Provide the (x, y) coordinate of the cell's center where the given text is located.  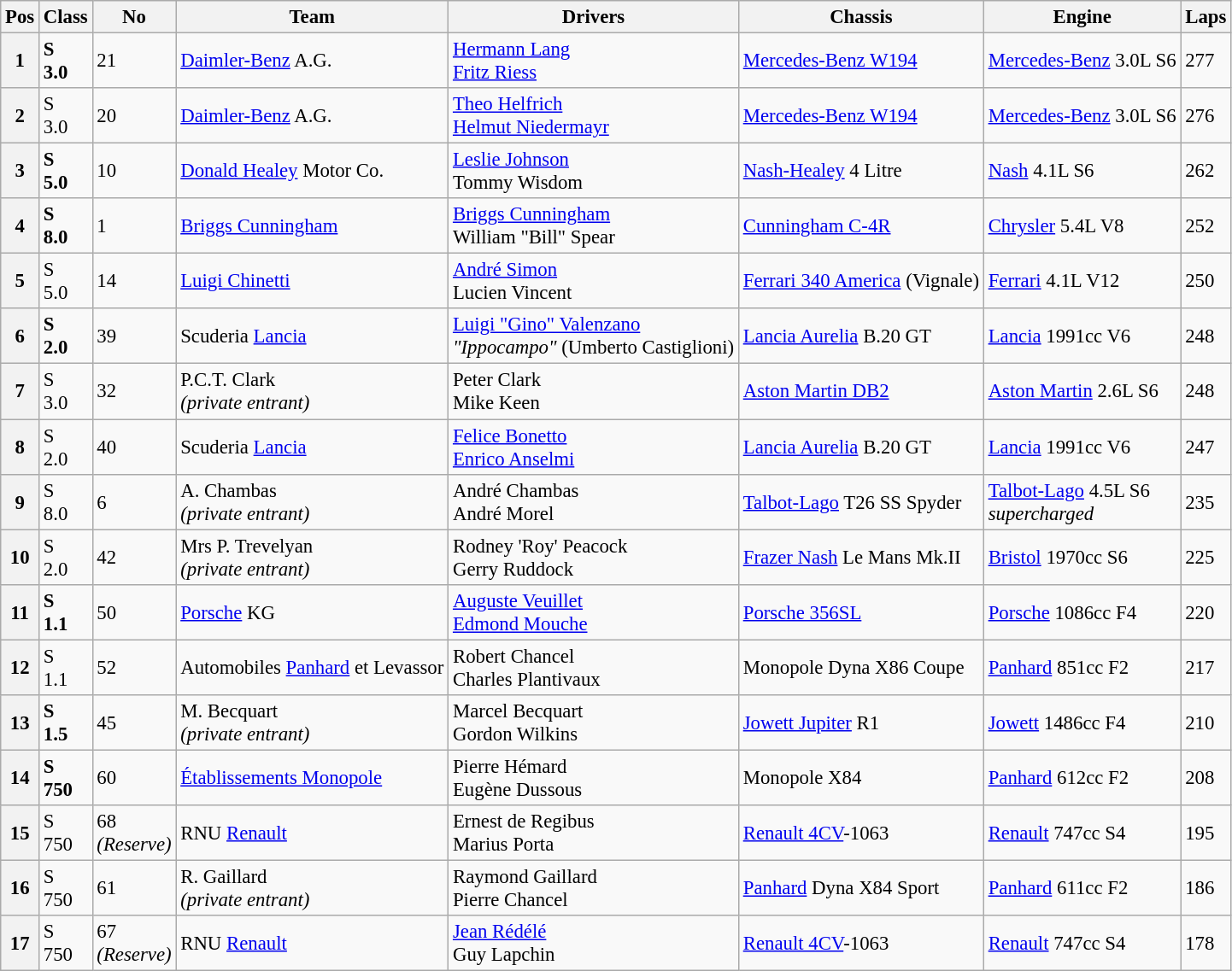
Frazer Nash Le Mans Mk.II (861, 557)
9 (21, 502)
2 (21, 116)
Class (67, 17)
Monopole Dyna X86 Coupe (861, 668)
Monopole X84 (861, 777)
Engine (1082, 17)
277 (1206, 61)
235 (1206, 502)
Luigi "Gino" Valenzano "Ippocampo" (Umberto Castiglioni) (594, 336)
42 (134, 557)
R. Gaillard(private entrant) (313, 888)
Briggs Cunningham (313, 225)
45 (134, 722)
Talbot-Lago T26 SS Spyder (861, 502)
262 (1206, 171)
21 (134, 61)
Automobiles Panhard et Levassor (313, 668)
Drivers (594, 17)
Rodney 'Roy' Peacock Gerry Ruddock (594, 557)
60 (134, 777)
Peter Clark Mike Keen (594, 391)
252 (1206, 225)
Jean Rédélé Guy Lapchin (594, 943)
3 (21, 171)
Felice Bonetto Enrico Anselmi (594, 447)
Ferrari 4.1L V12 (1082, 282)
250 (1206, 282)
Robert Chancel Charles Plantivaux (594, 668)
Nash 4.1L S6 (1082, 171)
16 (21, 888)
Panhard 612cc F2 (1082, 777)
Pos (21, 17)
5 (21, 282)
Laps (1206, 17)
Team (313, 17)
Panhard 611cc F2 (1082, 888)
Pierre Hémard Eugène Dussous (594, 777)
A. Chambas(private entrant) (313, 502)
186 (1206, 888)
André Chambas André Morel (594, 502)
Briggs Cunningham William "Bill" Spear (594, 225)
40 (134, 447)
217 (1206, 668)
67(Reserve) (134, 943)
Nash-Healey 4 Litre (861, 171)
210 (1206, 722)
André Simon Lucien Vincent (594, 282)
208 (1206, 777)
4 (21, 225)
Cunningham C-4R (861, 225)
13 (21, 722)
17 (21, 943)
P.C.T. Clark(private entrant) (313, 391)
11 (21, 611)
7 (21, 391)
276 (1206, 116)
Aston Martin DB2 (861, 391)
20 (134, 116)
Aston Martin 2.6L S6 (1082, 391)
247 (1206, 447)
Luigi Chinetti (313, 282)
S1.5 (67, 722)
Panhard Dyna X84 Sport (861, 888)
Porsche 1086cc F4 (1082, 611)
Porsche KG (313, 611)
Talbot-Lago 4.5L S6supercharged (1082, 502)
220 (1206, 611)
52 (134, 668)
Jowett 1486cc F4 (1082, 722)
225 (1206, 557)
Chassis (861, 17)
No (134, 17)
Chrysler 5.4L V8 (1082, 225)
12 (21, 668)
Leslie Johnson Tommy Wisdom (594, 171)
Établissements Monopole (313, 777)
178 (1206, 943)
Porsche 356SL (861, 611)
Theo Helfrich Helmut Niedermayr (594, 116)
Donald Healey Motor Co. (313, 171)
Raymond Gaillard Pierre Chancel (594, 888)
15 (21, 834)
M. Becquart(private entrant) (313, 722)
Marcel Becquart Gordon Wilkins (594, 722)
Ernest de Regibus Marius Porta (594, 834)
61 (134, 888)
50 (134, 611)
Hermann Lang Fritz Riess (594, 61)
8 (21, 447)
39 (134, 336)
32 (134, 391)
Auguste Veuillet Edmond Mouche (594, 611)
Bristol 1970cc S6 (1082, 557)
68(Reserve) (134, 834)
Panhard 851cc F2 (1082, 668)
Jowett Jupiter R1 (861, 722)
Ferrari 340 America (Vignale) (861, 282)
195 (1206, 834)
Mrs P. Trevelyan(private entrant) (313, 557)
